Output the [X, Y] coordinate of the center of the cell containing the given text.  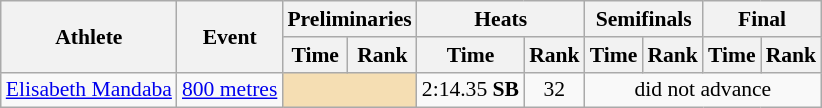
Heats [501, 19]
Elisabeth Mandaba [89, 90]
Semifinals [644, 19]
did not advance [703, 90]
2:14.35 SB [470, 90]
Final [762, 19]
Athlete [89, 36]
32 [554, 90]
800 metres [230, 90]
Preliminaries [349, 19]
Event [230, 36]
